For the text-containing cell, return its midpoint in [x, y] coordinate format. 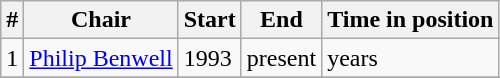
Philip Benwell [101, 58]
Start [210, 20]
1993 [210, 58]
# [12, 20]
present [281, 58]
Time in position [410, 20]
End [281, 20]
years [410, 58]
Chair [101, 20]
1 [12, 58]
